Search for the cell housing the specified text and yield its (X, Y) center coordinate. 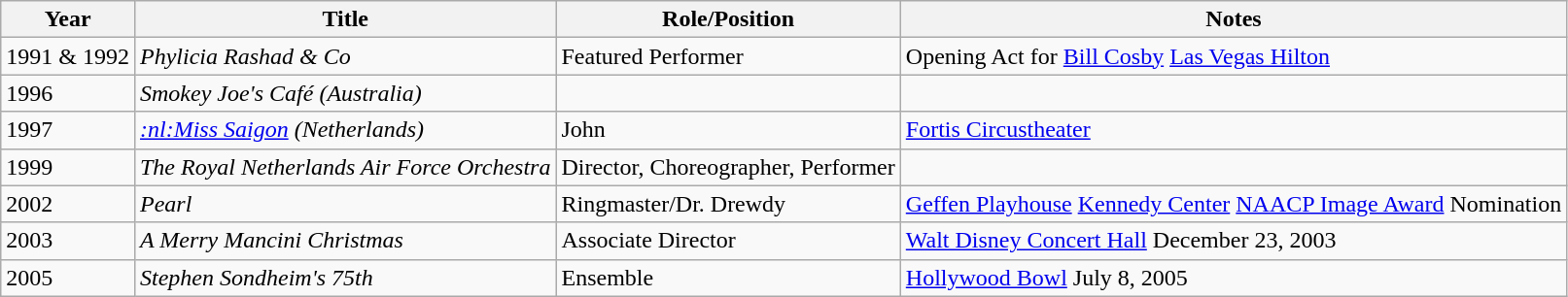
Ensemble (728, 278)
1996 (68, 93)
John (728, 130)
:nl:Miss Saigon (Netherlands) (344, 130)
Associate Director (728, 241)
The Royal Netherlands Air Force Orchestra (344, 167)
Phylicia Rashad & Co (344, 56)
Opening Act for Bill Cosby Las Vegas Hilton (1233, 56)
Fortis Circustheater (1233, 130)
Hollywood Bowl July 8, 2005 (1233, 278)
Stephen Sondheim's 75th (344, 278)
Pearl (344, 204)
1999 (68, 167)
Smokey Joe's Café (Australia) (344, 93)
Role/Position (728, 19)
Featured Performer (728, 56)
1997 (68, 130)
Notes (1233, 19)
Geffen Playhouse Kennedy Center NAACP Image Award Nomination (1233, 204)
Ringmaster/Dr. Drewdy (728, 204)
Walt Disney Concert Hall December 23, 2003 (1233, 241)
Director, Choreographer, Performer (728, 167)
2002 (68, 204)
A Merry Mancini Christmas (344, 241)
Title (344, 19)
1991 & 1992 (68, 56)
2005 (68, 278)
2003 (68, 241)
Year (68, 19)
